Locate the cell with the specified text and output its (x, y) center coordinate. 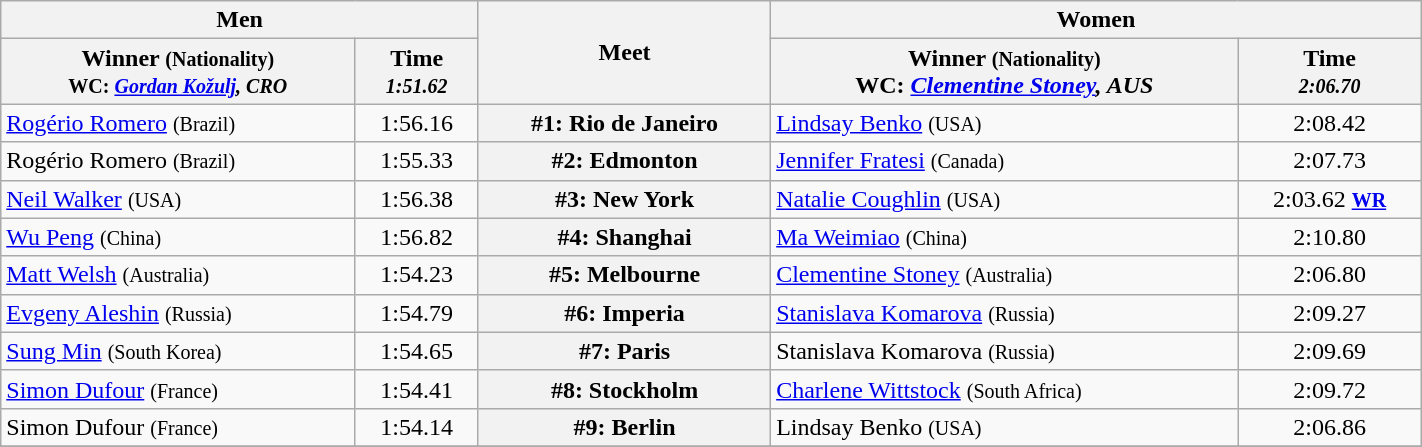
Winner (Nationality) WC: Clementine Stoney, AUS (1004, 72)
2:06.80 (1330, 275)
Jennifer Fratesi (Canada) (1004, 161)
#8: Stockholm (624, 389)
Winner (Nationality) WC: Gordan Kožulj, CRO (178, 72)
Sung Min (South Korea) (178, 351)
Natalie Coughlin (USA) (1004, 199)
#7: Paris (624, 351)
Meet (624, 52)
2:03.62 WR (1330, 199)
Time 2:06.70 (1330, 72)
2:08.42 (1330, 123)
Neil Walker (USA) (178, 199)
Women (1096, 20)
Ma Weimiao (China) (1004, 237)
1:56.16 (417, 123)
1:54.79 (417, 313)
1:54.23 (417, 275)
2:09.69 (1330, 351)
Matt Welsh (Australia) (178, 275)
Charlene Wittstock (South Africa) (1004, 389)
2:06.86 (1330, 427)
Wu Peng (China) (178, 237)
Evgeny Aleshin (Russia) (178, 313)
Time 1:51.62 (417, 72)
2:07.73 (1330, 161)
1:55.33 (417, 161)
#6: Imperia (624, 313)
1:54.41 (417, 389)
#9: Berlin (624, 427)
#1: Rio de Janeiro (624, 123)
#3: New York (624, 199)
#5: Melbourne (624, 275)
#4: Shanghai (624, 237)
1:54.65 (417, 351)
2:10.80 (1330, 237)
Men (240, 20)
1:56.38 (417, 199)
2:09.27 (1330, 313)
1:56.82 (417, 237)
#2: Edmonton (624, 161)
2:09.72 (1330, 389)
Clementine Stoney (Australia) (1004, 275)
1:54.14 (417, 427)
